Return (X, Y) of the center of cell containing provided text 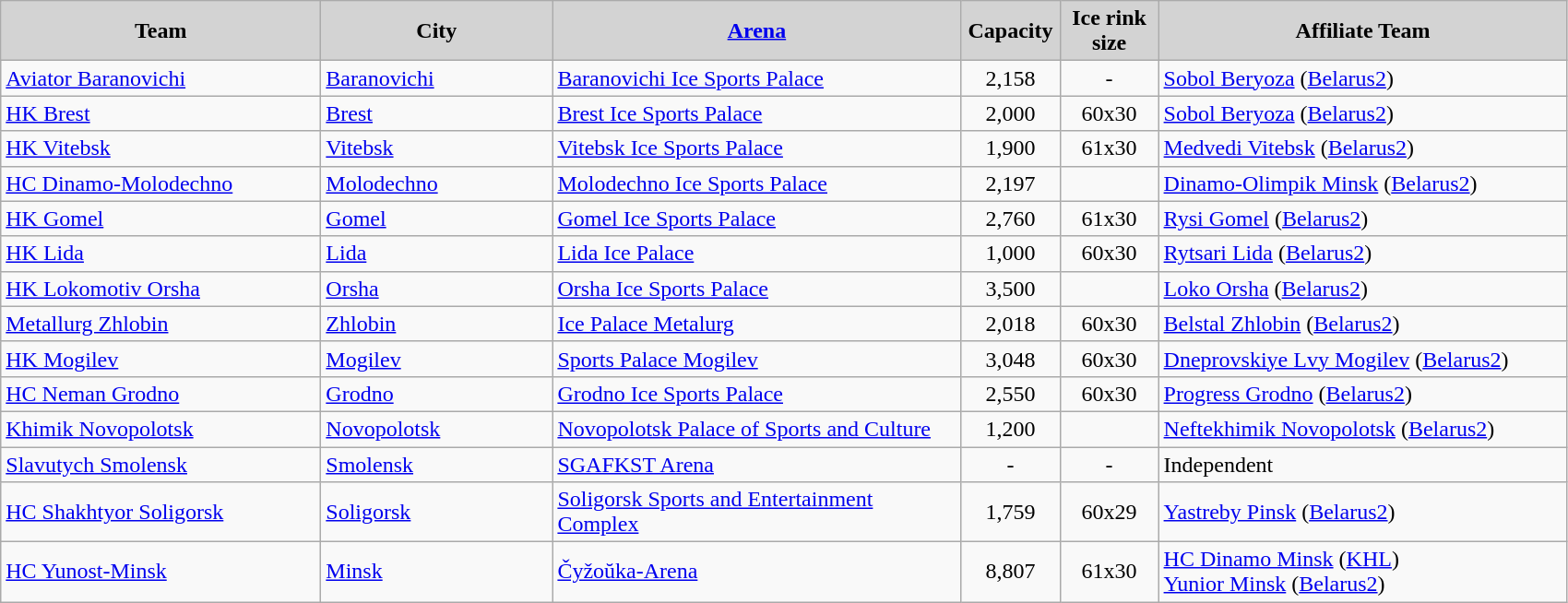
Grodno (437, 394)
Ice Palace Metalurg (756, 324)
Vitebsk (437, 148)
Novopolotsk Palace of Sports and Culture (756, 429)
HK Brest (160, 113)
Molodechno Ice Sports Palace (756, 183)
Metallurg Zhlobin (160, 324)
61х30 (1109, 219)
Medvedi Vitebsk (Belarus2) (1363, 148)
1,200 (1011, 429)
Baranovichi Ice Sports Palace (756, 78)
2,760 (1011, 219)
Rytsari Lida (Belarus2) (1363, 254)
2,018 (1011, 324)
Lida (437, 254)
HC Dinamo Minsk (KHL)Yunior Minsk (Belarus2) (1363, 572)
Aviator Baranovichi (160, 78)
HK Gomel (160, 219)
Khimik Novopolotsk (160, 429)
HC Yunost-Minsk (160, 572)
Grodno Ice Sports Palace (756, 394)
2,000 (1011, 113)
Čyžoŭka-Arena (756, 572)
1,759 (1011, 513)
Ice rink size (1109, 31)
2,197 (1011, 183)
Neftekhimik Novopolotsk (Belarus2) (1363, 429)
Soligorsk Sports and Entertainment Complex (756, 513)
3,048 (1011, 359)
City (437, 31)
Smolensk (437, 464)
Dinamo-Olimpik Minsk (Belarus2) (1363, 183)
Minsk (437, 572)
Capacity (1011, 31)
Loko Orsha (Belarus2) (1363, 289)
Mogilev (437, 359)
Belstal Zhlobin (Belarus2) (1363, 324)
Gomel Ice Sports Palace (756, 219)
Independent (1363, 464)
Soligorsk (437, 513)
Slavutych Smolensk (160, 464)
Orsha (437, 289)
HK Vitebsk (160, 148)
SGAFKST Arena (756, 464)
Novopolotsk (437, 429)
Dneprovskiye Lvy Mogilev (Belarus2) (1363, 359)
Progress Grodno (Belarus2) (1363, 394)
HC Dinamo-Molodechno (160, 183)
Zhlobin (437, 324)
Baranovichi (437, 78)
Gomel (437, 219)
Molodechno (437, 183)
Vitebsk Ice Sports Palace (756, 148)
Sports Palace Mogilev (756, 359)
Brest (437, 113)
HK Lokomotiv Orsha (160, 289)
1,900 (1011, 148)
HK Mogilev (160, 359)
60х29 (1109, 513)
3,500 (1011, 289)
8,807 (1011, 572)
Yastreby Pinsk (Belarus2) (1363, 513)
2,158 (1011, 78)
1,000 (1011, 254)
Lida Ice Palace (756, 254)
Brest Ice Sports Palace (756, 113)
Orsha Ice Sports Palace (756, 289)
Affiliate Team (1363, 31)
HK Lida (160, 254)
Rysi Gomel (Belarus2) (1363, 219)
2,550 (1011, 394)
Team (160, 31)
HC Shakhtyor Soligorsk (160, 513)
Arena (756, 31)
HC Neman Grodno (160, 394)
